Provide the [X, Y] coordinate of the cell's center where the given text is located.  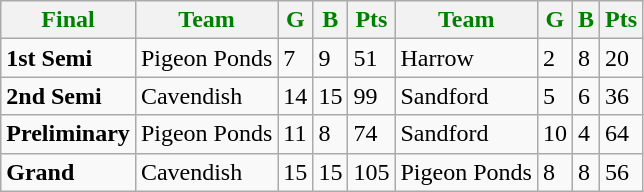
105 [372, 172]
Grand [68, 172]
4 [586, 134]
5 [554, 96]
64 [622, 134]
10 [554, 134]
9 [330, 58]
56 [622, 172]
2nd Semi [68, 96]
99 [372, 96]
36 [622, 96]
6 [586, 96]
Harrow [466, 58]
11 [296, 134]
20 [622, 58]
51 [372, 58]
7 [296, 58]
Final [68, 20]
1st Semi [68, 58]
Preliminary [68, 134]
2 [554, 58]
14 [296, 96]
74 [372, 134]
